Search for the cell housing the specified text and yield its [X, Y] center coordinate. 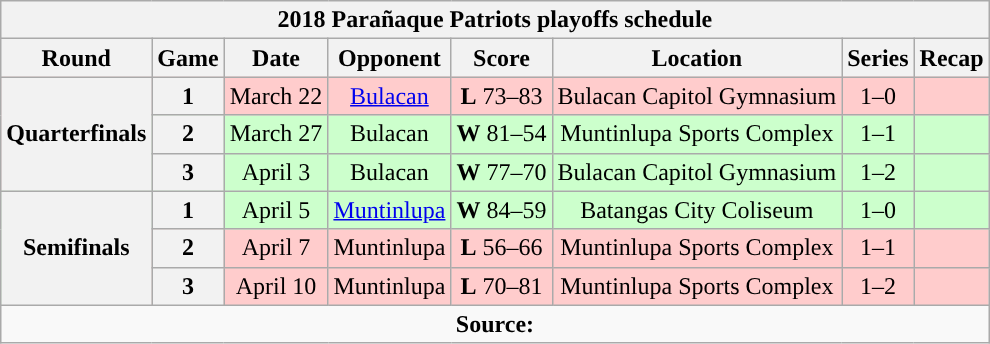
W 81–54 [502, 134]
Recap [952, 58]
L 56–66 [502, 248]
Score [502, 58]
W 84–59 [502, 210]
April 10 [276, 286]
April 5 [276, 210]
Round [76, 58]
L 73–83 [502, 96]
April 7 [276, 248]
L 70–81 [502, 286]
Game [188, 58]
2018 Parañaque Patriots playoffs schedule [495, 20]
Quarterfinals [76, 134]
Source: [495, 324]
Batangas City Coliseum [697, 210]
Series [878, 58]
Date [276, 58]
Semifinals [76, 248]
March 22 [276, 96]
April 3 [276, 172]
W 77–70 [502, 172]
Location [697, 58]
March 27 [276, 134]
Opponent [390, 58]
